Capture the cell that displays the provided text and extract its (x, y) central coordinate. 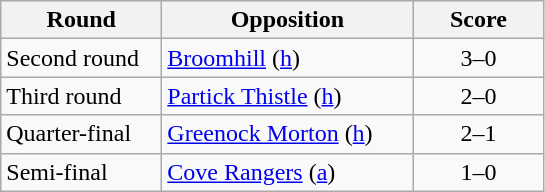
2–0 (478, 96)
1–0 (478, 172)
Cove Rangers (a) (288, 172)
Opposition (288, 20)
Semi-final (82, 172)
Partick Thistle (h) (288, 96)
Score (478, 20)
Broomhill (h) (288, 58)
Greenock Morton (h) (288, 134)
3–0 (478, 58)
Quarter-final (82, 134)
Second round (82, 58)
Third round (82, 96)
2–1 (478, 134)
Round (82, 20)
